Find where the given text appears and provide that cell's center as (x, y) coordinate. 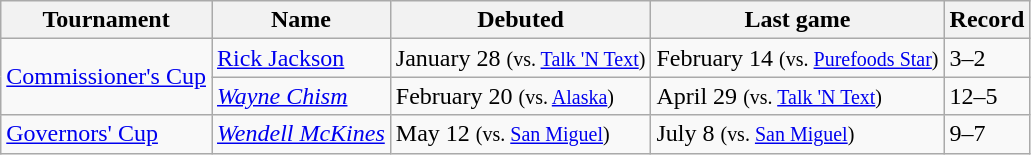
Record (987, 20)
Name (302, 20)
Wayne Chism (302, 96)
February 14 (vs. Purefoods Star) (798, 58)
Wendell McKines (302, 134)
Rick Jackson (302, 58)
Governors' Cup (106, 134)
January 28 (vs. Talk 'N Text) (520, 58)
April 29 (vs. Talk 'N Text) (798, 96)
9–7 (987, 134)
Last game (798, 20)
July 8 (vs. San Miguel) (798, 134)
May 12 (vs. San Miguel) (520, 134)
12–5 (987, 96)
February 20 (vs. Alaska) (520, 96)
3–2 (987, 58)
Tournament (106, 20)
Debuted (520, 20)
Commissioner's Cup (106, 77)
